Provide the [x, y] coordinate of the cell's center where the given text is located.  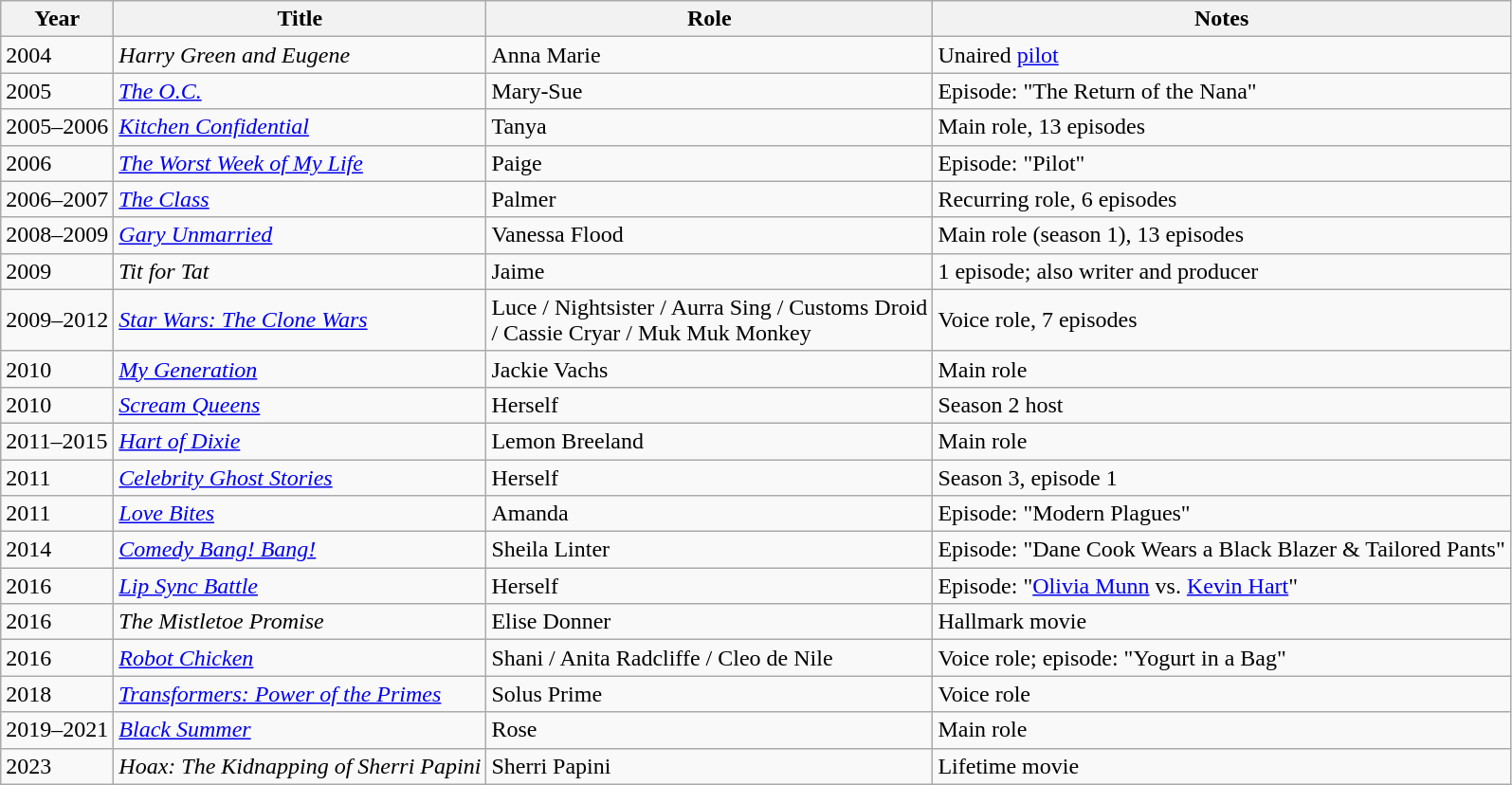
Lifetime movie [1221, 766]
Episode: "Modern Plagues" [1221, 514]
1 episode; also writer and producer [1221, 271]
Robot Chicken [300, 658]
Star Wars: The Clone Wars [300, 320]
Amanda [709, 514]
Hoax: The Kidnapping of Sherri Papini [300, 766]
Episode: "The Return of the Nana" [1221, 91]
Sherri Papini [709, 766]
Shani / Anita Radcliffe / Cleo de Nile [709, 658]
Celebrity Ghost Stories [300, 477]
Transformers: Power of the Primes [300, 694]
Harry Green and Eugene [300, 55]
2009–2012 [57, 320]
Comedy Bang! Bang! [300, 550]
Tit for Tat [300, 271]
The Mistletoe Promise [300, 622]
2011–2015 [57, 441]
The Class [300, 199]
Hart of Dixie [300, 441]
Vanessa Flood [709, 235]
Main role (season 1), 13 episodes [1221, 235]
My Generation [300, 369]
Tanya [709, 127]
Season 2 host [1221, 405]
Mary-Sue [709, 91]
2009 [57, 271]
Year [57, 19]
Rose [709, 730]
Elise Donner [709, 622]
Unaired pilot [1221, 55]
Hallmark movie [1221, 622]
Gary Unmarried [300, 235]
Role [709, 19]
Solus Prime [709, 694]
Anna Marie [709, 55]
Voice role [1221, 694]
Love Bites [300, 514]
2004 [57, 55]
Kitchen Confidential [300, 127]
2018 [57, 694]
Episode: "Olivia Munn vs. Kevin Hart" [1221, 586]
The O.C. [300, 91]
Recurring role, 6 episodes [1221, 199]
Voice role; episode: "Yogurt in a Bag" [1221, 658]
Lemon Breeland [709, 441]
Episode: "Dane Cook Wears a Black Blazer & Tailored Pants" [1221, 550]
Season 3, episode 1 [1221, 477]
Jackie Vachs [709, 369]
Jaime [709, 271]
Notes [1221, 19]
Main role, 13 episodes [1221, 127]
2008–2009 [57, 235]
2005–2006 [57, 127]
2019–2021 [57, 730]
Sheila Linter [709, 550]
The Worst Week of My Life [300, 163]
2005 [57, 91]
2014 [57, 550]
Scream Queens [300, 405]
Voice role, 7 episodes [1221, 320]
2006 [57, 163]
Paige [709, 163]
Title [300, 19]
2023 [57, 766]
Black Summer [300, 730]
2006–2007 [57, 199]
Luce / Nightsister / Aurra Sing / Customs Droid / Cassie Cryar / Muk Muk Monkey [709, 320]
Episode: "Pilot" [1221, 163]
Palmer [709, 199]
Lip Sync Battle [300, 586]
